Capture the cell that displays the provided text and extract its (X, Y) central coordinate. 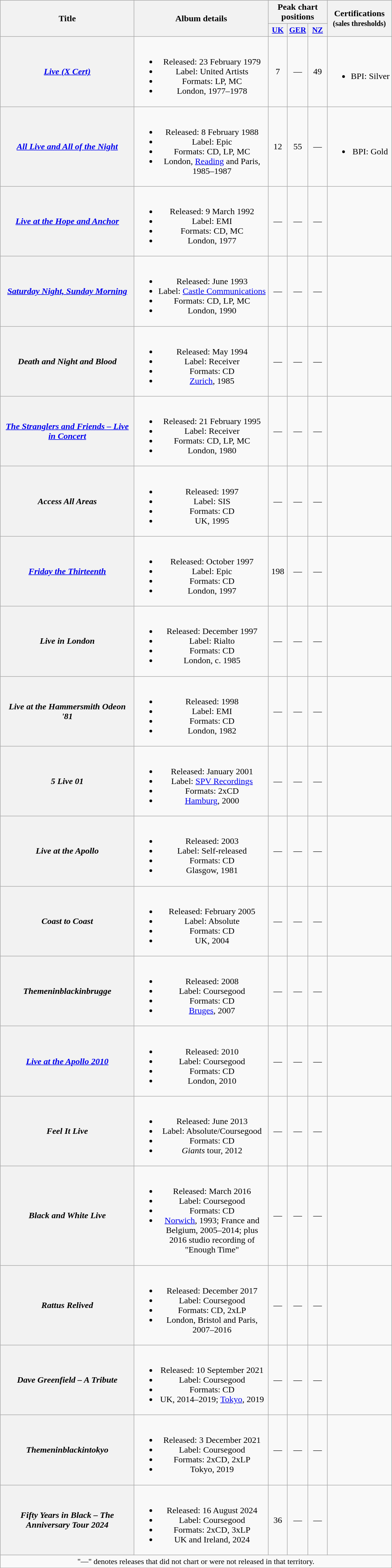
Released: June 2013Label: Absolute/CoursegoodFormats: CDGiants tour, 2012 (201, 1131)
Released: 1997Label: SISFormats: CDUK, 1995 (201, 501)
"—" denotes releases that did not chart or were not released in that territory. (196, 1562)
Friday the Thirteenth (67, 571)
Released: December 2017Label: CoursegoodFormats: CD, 2xLPLondon, Bristol and Paris, 2007–2016 (201, 1305)
Title (67, 19)
Album details (201, 19)
Released: 10 September 2021Label: CoursegoodFormats: CDUK, 2014–2019; Tokyo, 2019 (201, 1380)
Released: 2003Label: Self-releasedFormats: CDGlasgow, 1981 (201, 851)
Death and Night and Blood (67, 361)
Peak chart positions (298, 12)
Live at the Apollo (67, 851)
Released: January 2001Label: SPV RecordingsFormats: 2xCDHamburg, 2000 (201, 781)
Themeninblackintokyo (67, 1450)
Rattus Relived (67, 1305)
Live (X Cert) (67, 71)
Released: 23 February 1979Label: United ArtistsFormats: LP, MCLondon, 1977–1978 (201, 71)
The Stranglers and Friends – Live in Concert (67, 431)
Released: 3 December 2021Label: CoursegoodFormats: 2xCD, 2xLPTokyo, 2019 (201, 1450)
Released: 1998Label: EMIFormats: CDLondon, 1982 (201, 711)
Feel It Live (67, 1131)
Released: May 1994Label: ReceiverFormats: CDZurich, 1985 (201, 361)
Released: 16 August 2024Label: CoursegoodFormats: 2xCD, 3xLPUK and Ireland, 2024 (201, 1520)
Released: 2008Label: CoursegoodFormats: CDBruges, 2007 (201, 991)
Released: 9 March 1992Label: EMIFormats: CD, MCLondon, 1977 (201, 221)
Released: 21 February 1995Label: ReceiverFormats: CD, LP, MCLondon, 1980 (201, 431)
Fifty Years in Black – The Anniversary Tour 2024 (67, 1520)
Live in London (67, 641)
36 (278, 1520)
Coast to Coast (67, 921)
Dave Greenfield – A Tribute (67, 1380)
198 (278, 571)
GER (297, 30)
Released: March 2016Label: CoursegoodFormats: CDNorwich, 1993; France and Belgium, 2005–2014; plus 2016 studio recording of "Enough Time" (201, 1215)
55 (297, 146)
Live at the Apollo 2010 (67, 1061)
Released: February 2005Label: AbsoluteFormats: CDUK, 2004 (201, 921)
NZ (318, 30)
All Live and All of the Night (67, 146)
Released: June 1993Label: Castle CommunicationsFormats: CD, LP, MCLondon, 1990 (201, 291)
Released: October 1997Label: EpicFormats: CDLondon, 1997 (201, 571)
BPI: Gold (359, 146)
UK (278, 30)
7 (278, 71)
49 (318, 71)
Live at the Hope and Anchor (67, 221)
BPI: Silver (359, 71)
Black and White Live (67, 1215)
Saturday Night, Sunday Morning (67, 291)
Released: December 1997Label: RialtoFormats: CDLondon, c. 1985 (201, 641)
Themeninblackinbrugge (67, 991)
Certifications(sales thresholds) (359, 19)
12 (278, 146)
Released: 8 February 1988Label: EpicFormats: CD, LP, MCLondon, Reading and Paris, 1985–1987 (201, 146)
Released: 2010Label: CoursegoodFormats: CDLondon, 2010 (201, 1061)
Live at the Hammersmith Odeon '81 (67, 711)
5 Live 01 (67, 781)
Access All Areas (67, 501)
